For the text-containing cell, return its midpoint in (x, y) coordinate format. 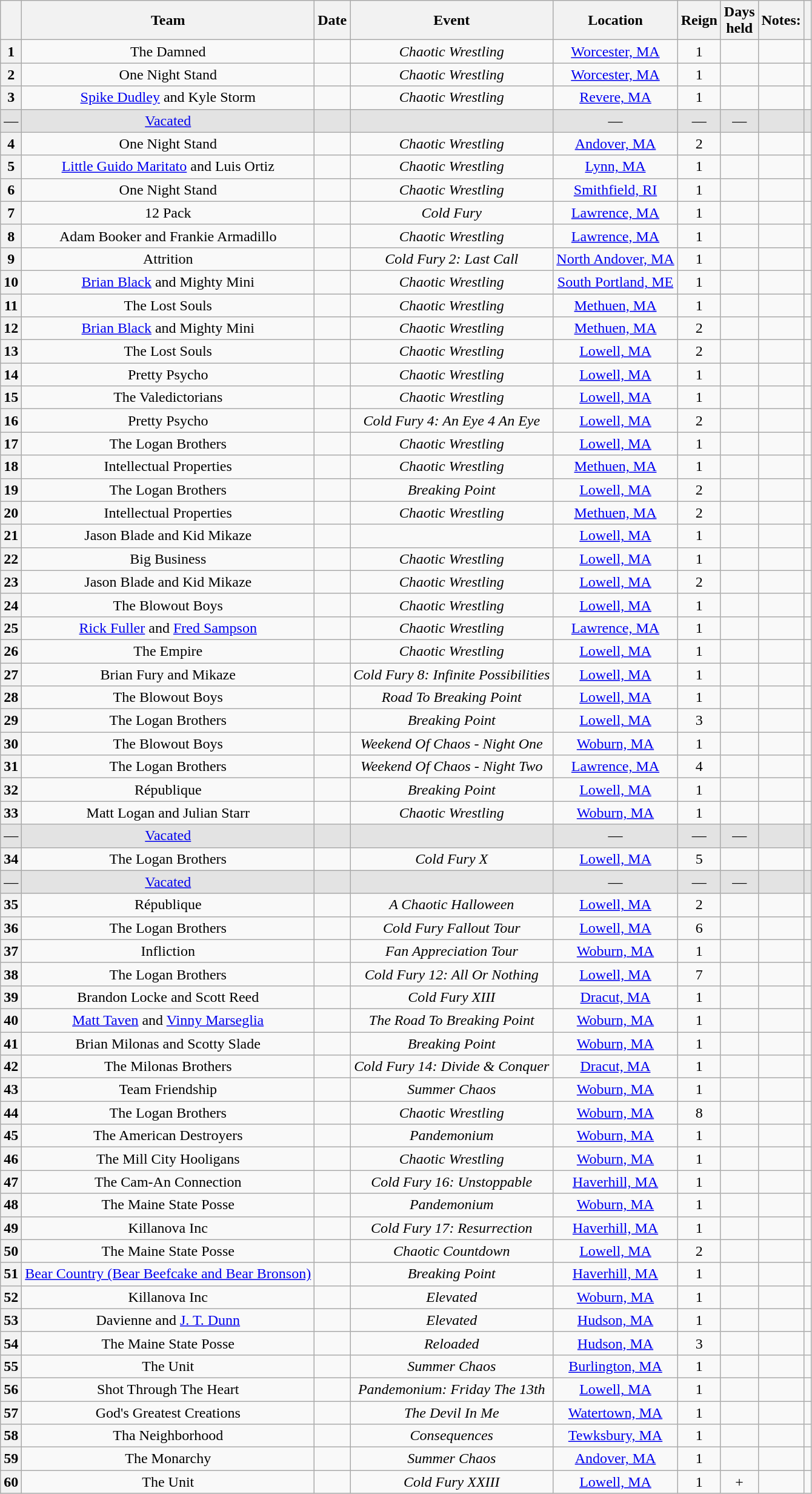
Pandemonium: Friday The 13th (452, 1389)
33 (11, 813)
17 (11, 444)
29 (11, 721)
11 (11, 305)
The Mill City Hooligans (168, 1159)
Tha Neighborhood (168, 1436)
46 (11, 1159)
The Road To Breaking Point (452, 1020)
47 (11, 1182)
Weekend Of Chaos - Night One (452, 744)
The Empire (168, 651)
51 (11, 1274)
40 (11, 1020)
Smithfield, RI (616, 190)
25 (11, 628)
The Cam-An Connection (168, 1182)
The Damned (168, 52)
The American Destroyers (168, 1136)
Fan Appreciation Tour (452, 951)
Cold Fury 14: Divide & Conquer (452, 1067)
Chaotic Countdown (452, 1251)
45 (11, 1136)
Brian Milonas and Scotty Slade (168, 1043)
Cold Fury 12: All Or Nothing (452, 974)
Location (616, 21)
Cold Fury 8: Infinite Possibilities (452, 675)
Weekend Of Chaos - Night Two (452, 767)
South Portland, ME (616, 282)
16 (11, 421)
Shot Through The Heart (168, 1389)
42 (11, 1067)
Date (332, 21)
36 (11, 928)
55 (11, 1366)
Brian Fury and Mikaze (168, 675)
Cold Fury X (452, 859)
12 (11, 328)
48 (11, 1205)
53 (11, 1320)
24 (11, 605)
22 (11, 559)
North Andover, MA (616, 259)
50 (11, 1251)
Tewksbury, MA (616, 1436)
Reign (699, 21)
43 (11, 1090)
19 (11, 490)
Notes: (781, 21)
Cold Fury 2: Last Call (452, 259)
10 (11, 282)
12 Pack (168, 213)
Spike Dudley and Kyle Storm (168, 98)
A Chaotic Halloween (452, 905)
Revere, MA (616, 98)
26 (11, 651)
Infliction (168, 951)
Bear Country (Bear Beefcake and Bear Bronson) (168, 1274)
44 (11, 1113)
Cold Fury Fallout Tour (452, 928)
Cold Fury 4: An Eye 4 An Eye (452, 421)
Consequences (452, 1436)
18 (11, 467)
39 (11, 997)
32 (11, 790)
Little Guido Maritato and Luis Ortiz (168, 167)
God's Greatest Creations (168, 1413)
+ (739, 1482)
21 (11, 536)
Cold Fury 16: Unstoppable (452, 1182)
Matt Logan and Julian Starr (168, 813)
20 (11, 513)
Brandon Locke and Scott Reed (168, 997)
Davienne and J. T. Dunn (168, 1320)
Burlington, MA (616, 1366)
The Valedictorians (168, 398)
Matt Taven and Vinny Marseglia (168, 1020)
52 (11, 1297)
23 (11, 582)
28 (11, 698)
Event (452, 21)
30 (11, 744)
34 (11, 859)
Team (168, 21)
31 (11, 767)
Road To Breaking Point (452, 698)
27 (11, 675)
49 (11, 1228)
Cold Fury XIII (452, 997)
Cold Fury XXIII (452, 1482)
60 (11, 1482)
13 (11, 352)
35 (11, 905)
57 (11, 1413)
54 (11, 1343)
Adam Booker and Frankie Armadillo (168, 236)
9 (11, 259)
Lynn, MA (616, 167)
58 (11, 1436)
41 (11, 1043)
38 (11, 974)
Daysheld (739, 21)
56 (11, 1389)
Watertown, MA (616, 1413)
Cold Fury (452, 213)
The Milonas Brothers (168, 1067)
The Monarchy (168, 1459)
Big Business (168, 559)
59 (11, 1459)
37 (11, 951)
Rick Fuller and Fred Sampson (168, 628)
Reloaded (452, 1343)
The Devil In Me (452, 1413)
Team Friendship (168, 1090)
Cold Fury 17: Resurrection (452, 1228)
15 (11, 398)
14 (11, 375)
Attrition (168, 259)
